Provide the [x, y] coordinate of the cell's center where the given text is located.  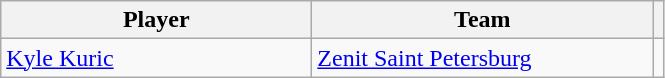
Zenit Saint Petersburg [482, 58]
Team [482, 20]
Kyle Kuric [156, 58]
Player [156, 20]
